Detect which cell encompasses the target text, then output its (x, y) center coordinate. 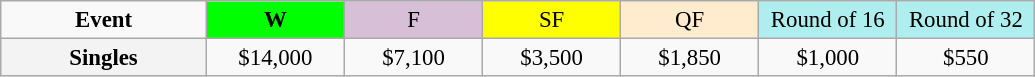
$14,000 (275, 58)
Round of 32 (966, 20)
QF (690, 20)
SF (552, 20)
W (275, 20)
Event (104, 20)
$3,500 (552, 58)
F (413, 20)
Round of 16 (828, 20)
Singles (104, 58)
$550 (966, 58)
$1,850 (690, 58)
$7,100 (413, 58)
$1,000 (828, 58)
